Provide the (X, Y) coordinate of the cell's center where the given text is located.  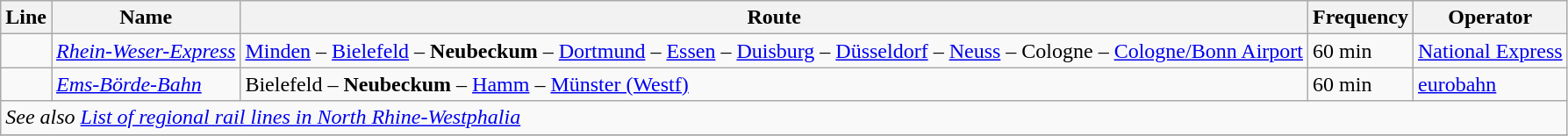
Frequency (1361, 18)
eurobahn (1490, 84)
Route (774, 18)
Minden – Bielefeld – Neubeckum – Dortmund – Essen – Duisburg – Düsseldorf – Neuss – Cologne – Cologne/Bonn Airport (774, 51)
Bielefeld – Neubeckum – Hamm – Münster (Westf) (774, 84)
National Express (1490, 51)
See also List of regional rail lines in North Rhine-Westphalia (784, 118)
Line (26, 18)
Name (146, 18)
Operator (1490, 18)
Rhein-Weser-Express (146, 51)
Ems-Börde-Bahn (146, 84)
